Return (x, y) of the center of cell containing provided text 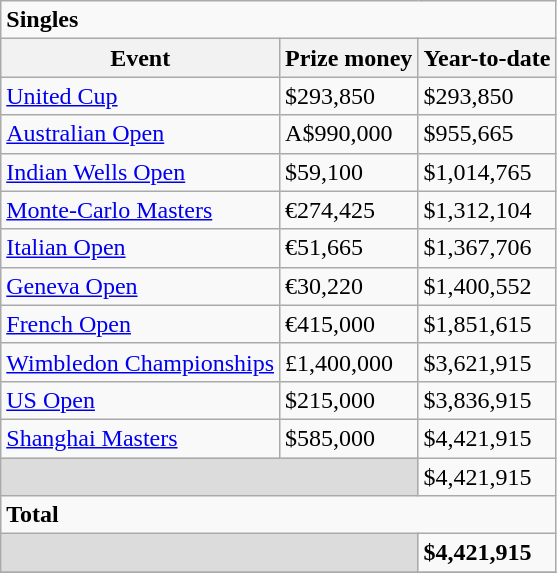
Singles (278, 20)
Monte-Carlo Masters (140, 210)
$1,312,104 (487, 210)
€30,220 (349, 286)
$1,400,552 (487, 286)
Total (278, 515)
£1,400,000 (349, 362)
Shanghai Masters (140, 438)
United Cup (140, 96)
€415,000 (349, 324)
Italian Open (140, 248)
Year-to-date (487, 58)
Wimbledon Championships (140, 362)
$955,665 (487, 134)
$59,100 (349, 172)
Geneva Open (140, 286)
$3,621,915 (487, 362)
Indian Wells Open (140, 172)
€274,425 (349, 210)
A$990,000 (349, 134)
French Open (140, 324)
€51,665 (349, 248)
Prize money (349, 58)
$1,014,765 (487, 172)
$1,851,615 (487, 324)
Event (140, 58)
$3,836,915 (487, 400)
US Open (140, 400)
$585,000 (349, 438)
Australian Open (140, 134)
$1,367,706 (487, 248)
$215,000 (349, 400)
